Detect which cell encompasses the target text, then output its (X, Y) center coordinate. 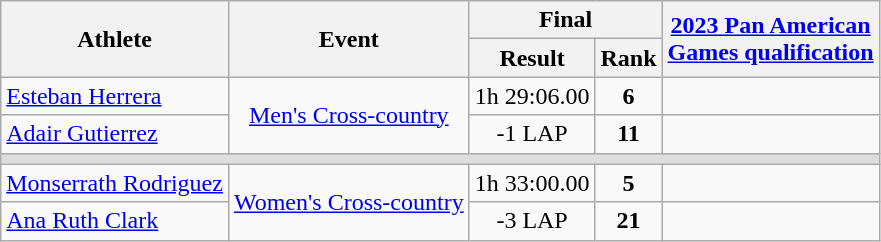
Men's Cross-country (348, 115)
Women's Cross-country (348, 202)
5 (628, 183)
-1 LAP (532, 134)
Athlete (115, 39)
Event (348, 39)
1h 33:00.00 (532, 183)
Result (532, 58)
1h 29:06.00 (532, 96)
Ana Ruth Clark (115, 221)
Esteban Herrera (115, 96)
6 (628, 96)
2023 Pan American Games qualification (770, 39)
11 (628, 134)
-3 LAP (532, 221)
Adair Gutierrez (115, 134)
21 (628, 221)
Final (566, 20)
Monserrath Rodriguez (115, 183)
Rank (628, 58)
